Find where the given text appears and provide that cell's center as [x, y] coordinate. 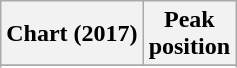
Peak position [189, 34]
Chart (2017) [72, 34]
